Capture the cell that displays the provided text and extract its [X, Y] central coordinate. 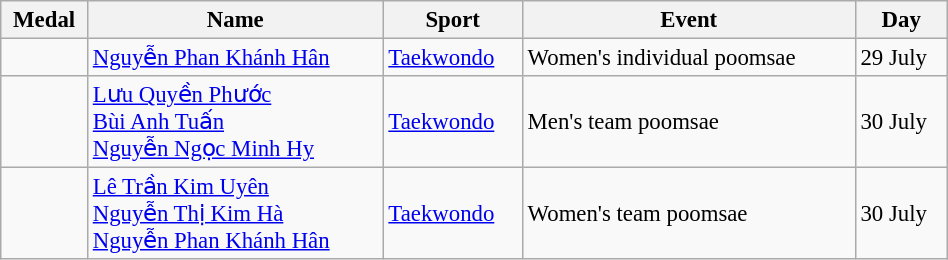
Lê Trần Kim UyênNguyễn Thị Kim HàNguyễn Phan Khánh Hân [235, 214]
Women's team poomsae [688, 214]
Nguyễn Phan Khánh Hân [235, 58]
Event [688, 20]
Women's individual poomsae [688, 58]
Day [901, 20]
29 July [901, 58]
Men's team poomsae [688, 122]
Medal [44, 20]
Sport [452, 20]
Lưu Quyền PhướcBùi Anh TuấnNguyễn Ngọc Minh Hy [235, 122]
Name [235, 20]
